Return the [X, Y] coordinate for the center point of the cell that contains the specified text.  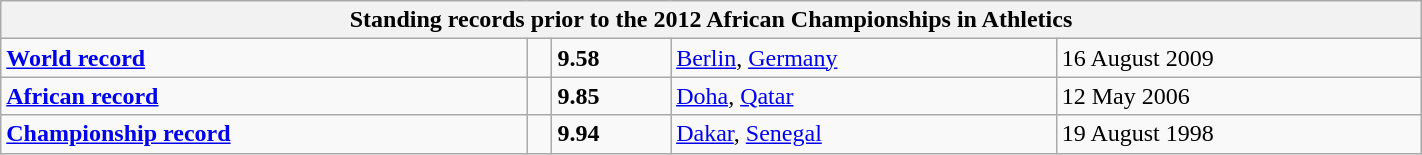
African record [264, 96]
16 August 2009 [1238, 58]
Championship record [264, 134]
Standing records prior to the 2012 African Championships in Athletics [711, 20]
9.85 [612, 96]
Dakar, Senegal [864, 134]
12 May 2006 [1238, 96]
9.94 [612, 134]
19 August 1998 [1238, 134]
Doha, Qatar [864, 96]
9.58 [612, 58]
World record [264, 58]
Berlin, Germany [864, 58]
